Locate the cell with the specified text and output its (X, Y) center coordinate. 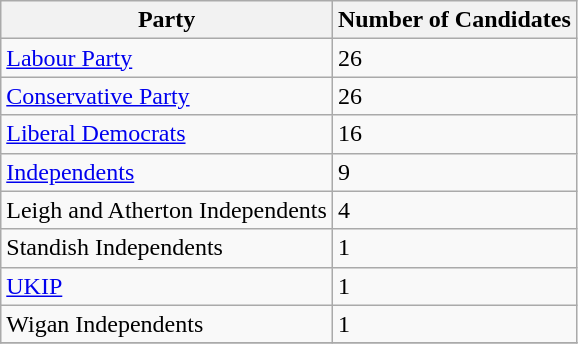
Independents (167, 172)
9 (454, 172)
16 (454, 134)
Standish Independents (167, 248)
UKIP (167, 286)
Wigan Independents (167, 324)
4 (454, 210)
Leigh and Atherton Independents (167, 210)
Party (167, 20)
Liberal Democrats (167, 134)
Number of Candidates (454, 20)
Labour Party (167, 58)
Conservative Party (167, 96)
